Return [X, Y] of the center of cell containing provided text 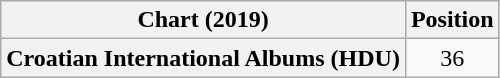
36 [452, 58]
Position [452, 20]
Chart (2019) [204, 20]
Croatian International Albums (HDU) [204, 58]
